Scan for the cell matching the given text and deliver its (X, Y) coordinate at center. 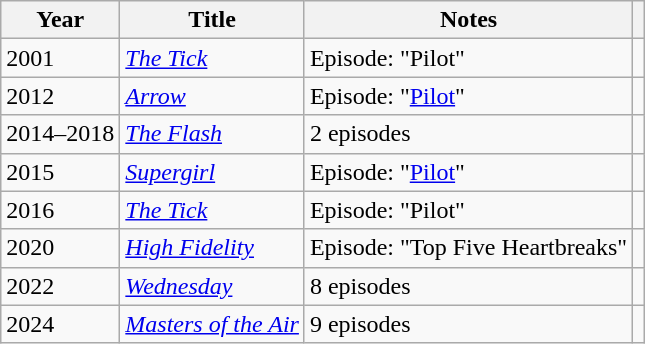
2020 (60, 248)
Arrow (212, 96)
8 episodes (468, 286)
2014–2018 (60, 134)
2016 (60, 210)
2015 (60, 172)
Episode: "Top Five Heartbreaks" (468, 248)
2001 (60, 58)
Supergirl (212, 172)
Title (212, 20)
2024 (60, 324)
9 episodes (468, 324)
The Flash (212, 134)
Wednesday (212, 286)
Masters of the Air (212, 324)
2012 (60, 96)
High Fidelity (212, 248)
Year (60, 20)
2022 (60, 286)
Notes (468, 20)
2 episodes (468, 134)
